Provide the (X, Y) coordinate of the cell's center where the given text is located.  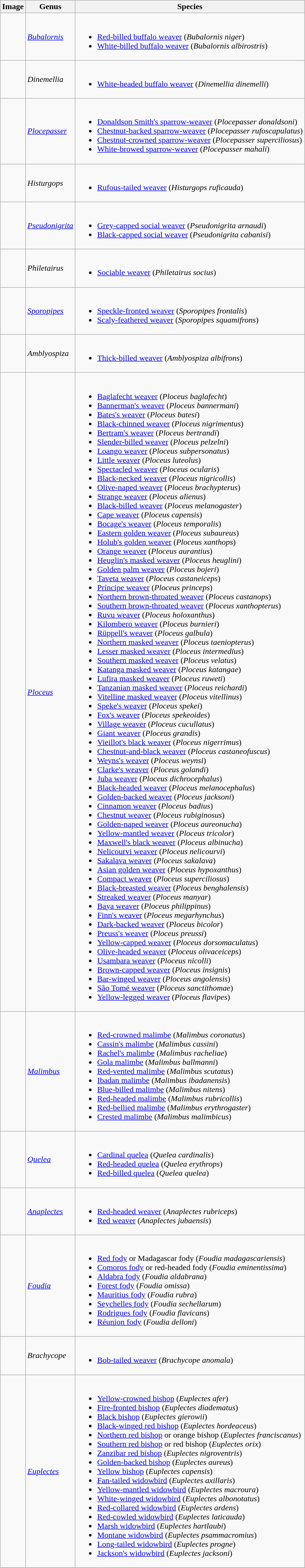
Ploceus (51, 692)
White-headed buffalo weaver (Dinemellia dinemelli) (190, 80)
Bob-tailed weaver (Brachycope anomala) (190, 1356)
Rufous-tailed weaver (Histurgops ruficauda) (190, 183)
Sociable weaver (Philetairus socius) (190, 268)
Cardinal quelea (Quelea cardinalis)Red-headed quelea (Quelea erythrops)Red-billed quelea (Quelea quelea) (190, 1159)
Quelea (51, 1159)
Dinemellia (51, 80)
Anaplectes (51, 1211)
Species (190, 7)
Grey-capped social weaver (Pseudonigrita arnaudi)Black-capped social weaver (Pseudonigrita cabanisi) (190, 225)
Euplectes (51, 1471)
Genus (51, 7)
Red-billed buffalo weaver (Bubalornis niger)White-billed buffalo weaver (Bubalornis albirostris) (190, 37)
Plocepasser (51, 131)
Pseudonigrita (51, 225)
Red-headed weaver (Anaplectes rubriceps)Red weaver (Anaplectes jubaensis) (190, 1211)
Thick-billed weaver (Amblyospiza albifrons) (190, 353)
Bubalornis (51, 37)
Foudia (51, 1286)
Philetairus (51, 268)
Amblyospiza (51, 353)
Image (13, 7)
Histurgops (51, 183)
Brachycope (51, 1356)
Speckle-fronted weaver (Sporopipes frontalis)Scaly-feathered weaver (Sporopipes squamifrons) (190, 311)
Malimbus (51, 1071)
Sporopipes (51, 311)
